Search for the cell housing the specified text and yield its (x, y) center coordinate. 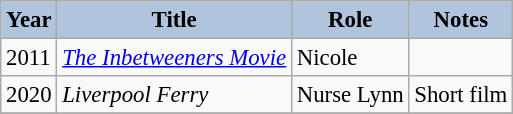
Nicole (350, 58)
Notes (461, 20)
Liverpool Ferry (174, 95)
2011 (29, 58)
2020 (29, 95)
Role (350, 20)
Short film (461, 95)
Year (29, 20)
The Inbetweeners Movie (174, 58)
Title (174, 20)
Nurse Lynn (350, 95)
